Return the [x, y] coordinate for the center point of the cell that contains the specified text.  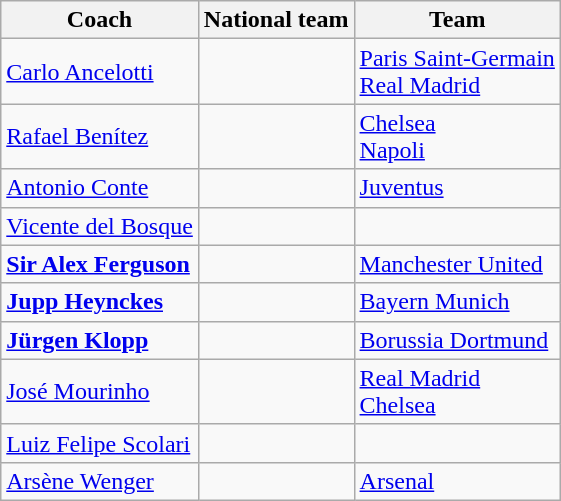
Borussia Dortmund [457, 340]
Team [457, 20]
Sir Alex Ferguson [100, 264]
Jürgen Klopp [100, 340]
Juventus [457, 188]
Chelsea Napoli [457, 136]
Arsenal [457, 481]
Carlo Ancelotti [100, 72]
Manchester United [457, 264]
Arsène Wenger [100, 481]
Antonio Conte [100, 188]
National team [276, 20]
Paris Saint-Germain Real Madrid [457, 72]
Vicente del Bosque [100, 226]
Rafael Benítez [100, 136]
Luiz Felipe Scolari [100, 443]
Coach [100, 20]
José Mourinho [100, 392]
Real Madrid Chelsea [457, 392]
Jupp Heynckes [100, 302]
Bayern Munich [457, 302]
